Find where the given text appears and provide that cell's center as (X, Y) coordinate. 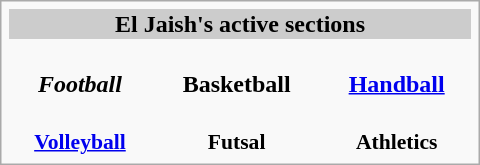
Handball (397, 70)
Futsal (237, 129)
Athletics (397, 129)
Football (80, 70)
Basketball (237, 70)
El Jaish's active sections (240, 24)
Volleyball (80, 129)
